For the text-containing cell, return its midpoint in [X, Y] coordinate format. 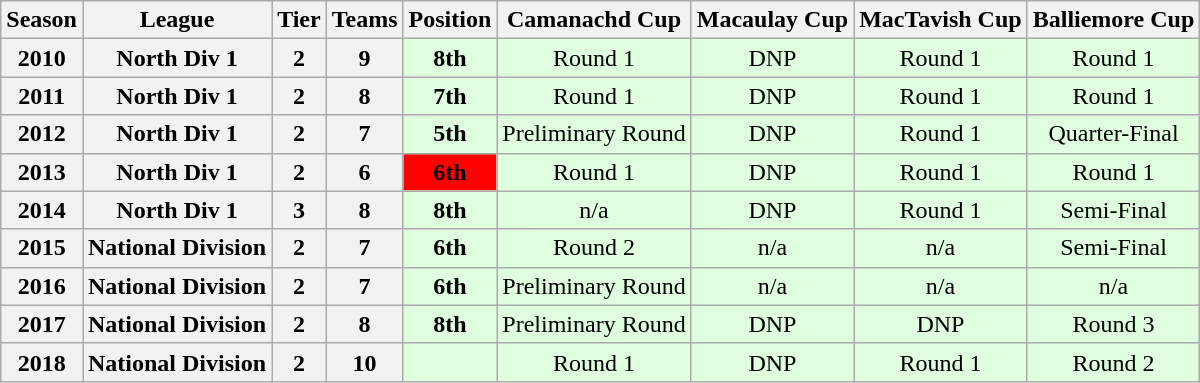
Tier [300, 20]
Position [450, 20]
Camanachd Cup [594, 20]
2015 [42, 248]
2018 [42, 362]
5th [450, 134]
Quarter-Final [1114, 134]
3 [300, 210]
Macaulay Cup [772, 20]
2012 [42, 134]
6 [364, 172]
2013 [42, 172]
League [176, 20]
Teams [364, 20]
10 [364, 362]
9 [364, 58]
Round 3 [1114, 324]
Balliemore Cup [1114, 20]
2014 [42, 210]
MacTavish Cup [941, 20]
2017 [42, 324]
Season [42, 20]
7th [450, 96]
2016 [42, 286]
2010 [42, 58]
2011 [42, 96]
